Determine the [x, y] coordinate at the center of the cell enclosing the given text.  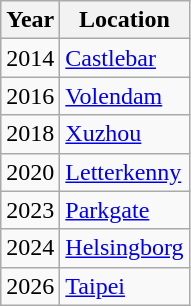
2018 [30, 134]
Location [124, 20]
2014 [30, 58]
Xuzhou [124, 134]
2016 [30, 96]
Year [30, 20]
2024 [30, 248]
2023 [30, 210]
Helsingborg [124, 248]
Letterkenny [124, 172]
Parkgate [124, 210]
Volendam [124, 96]
Taipei [124, 286]
2026 [30, 286]
Castlebar [124, 58]
2020 [30, 172]
